Scan for the cell matching the given text and deliver its [X, Y] coordinate at center. 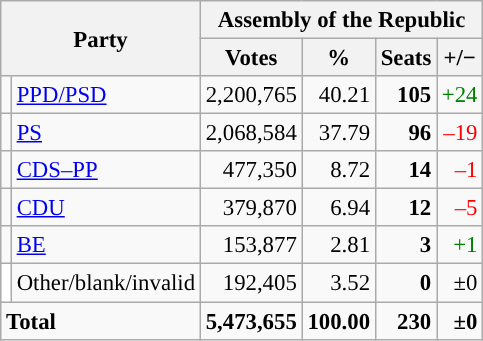
CDU [106, 208]
PS [106, 133]
% [338, 58]
14 [406, 170]
Total [101, 321]
2,200,765 [251, 95]
–1 [460, 170]
3.52 [338, 283]
105 [406, 95]
37.79 [338, 133]
192,405 [251, 283]
+24 [460, 95]
–5 [460, 208]
477,350 [251, 170]
–19 [460, 133]
Seats [406, 58]
230 [406, 321]
153,877 [251, 245]
379,870 [251, 208]
40.21 [338, 95]
8.72 [338, 170]
Votes [251, 58]
+1 [460, 245]
2,068,584 [251, 133]
PPD/PSD [106, 95]
96 [406, 133]
100.00 [338, 321]
CDS–PP [106, 170]
Party [101, 38]
BE [106, 245]
0 [406, 283]
Assembly of the Republic [341, 20]
6.94 [338, 208]
5,473,655 [251, 321]
+/− [460, 58]
12 [406, 208]
3 [406, 245]
2.81 [338, 245]
Other/blank/invalid [106, 283]
